Provide the (x, y) coordinate of the cell's center where the given text is located.  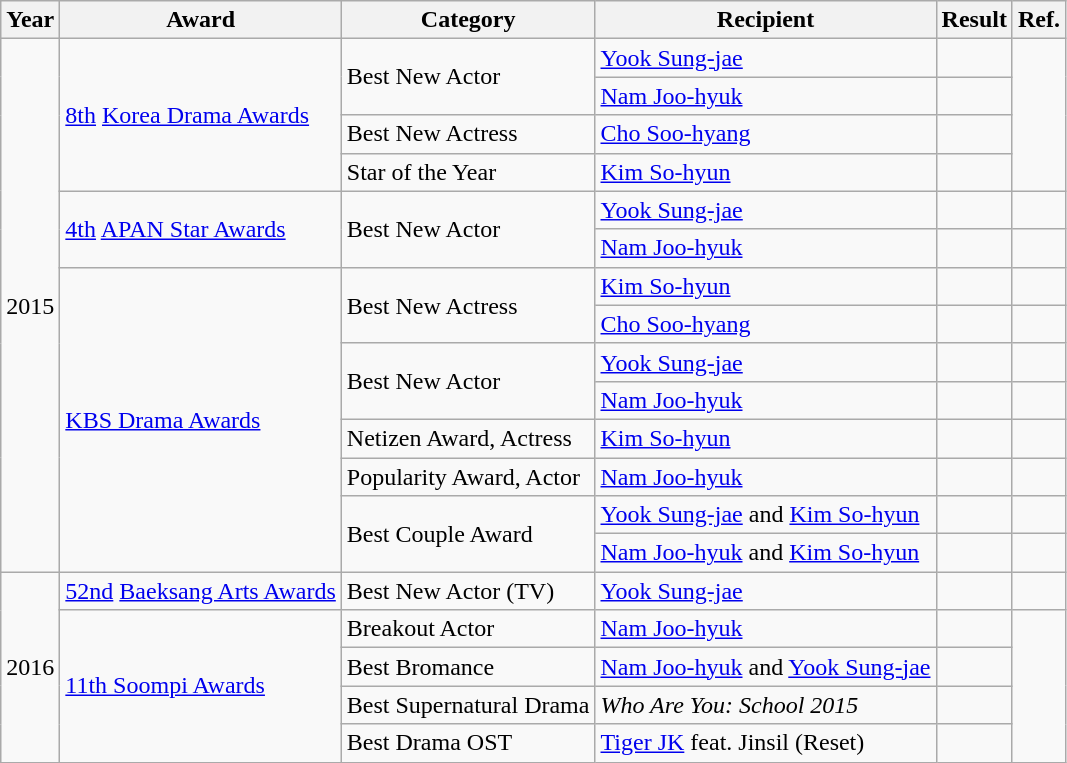
Yook Sung-jae and Kim So-hyun (766, 515)
4th APAN Star Awards (201, 229)
KBS Drama Awards (201, 419)
Year (30, 20)
11th Soompi Awards (201, 686)
Nam Joo-hyuk and Kim So-hyun (766, 553)
Best Bromance (468, 667)
Award (201, 20)
Nam Joo-hyuk and Yook Sung-jae (766, 667)
2015 (30, 306)
Best Drama OST (468, 743)
Best New Actor (TV) (468, 591)
Star of the Year (468, 172)
2016 (30, 667)
Popularity Award, Actor (468, 477)
Best Couple Award (468, 534)
Breakout Actor (468, 629)
8th Korea Drama Awards (201, 115)
Who Are You: School 2015 (766, 705)
Tiger JK feat. Jinsil (Reset) (766, 743)
Category (468, 20)
Netizen Award, Actress (468, 438)
Ref. (1038, 20)
52nd Baeksang Arts Awards (201, 591)
Result (974, 20)
Best Supernatural Drama (468, 705)
Recipient (766, 20)
